Locate the cell with the specified text and output its [x, y] center coordinate. 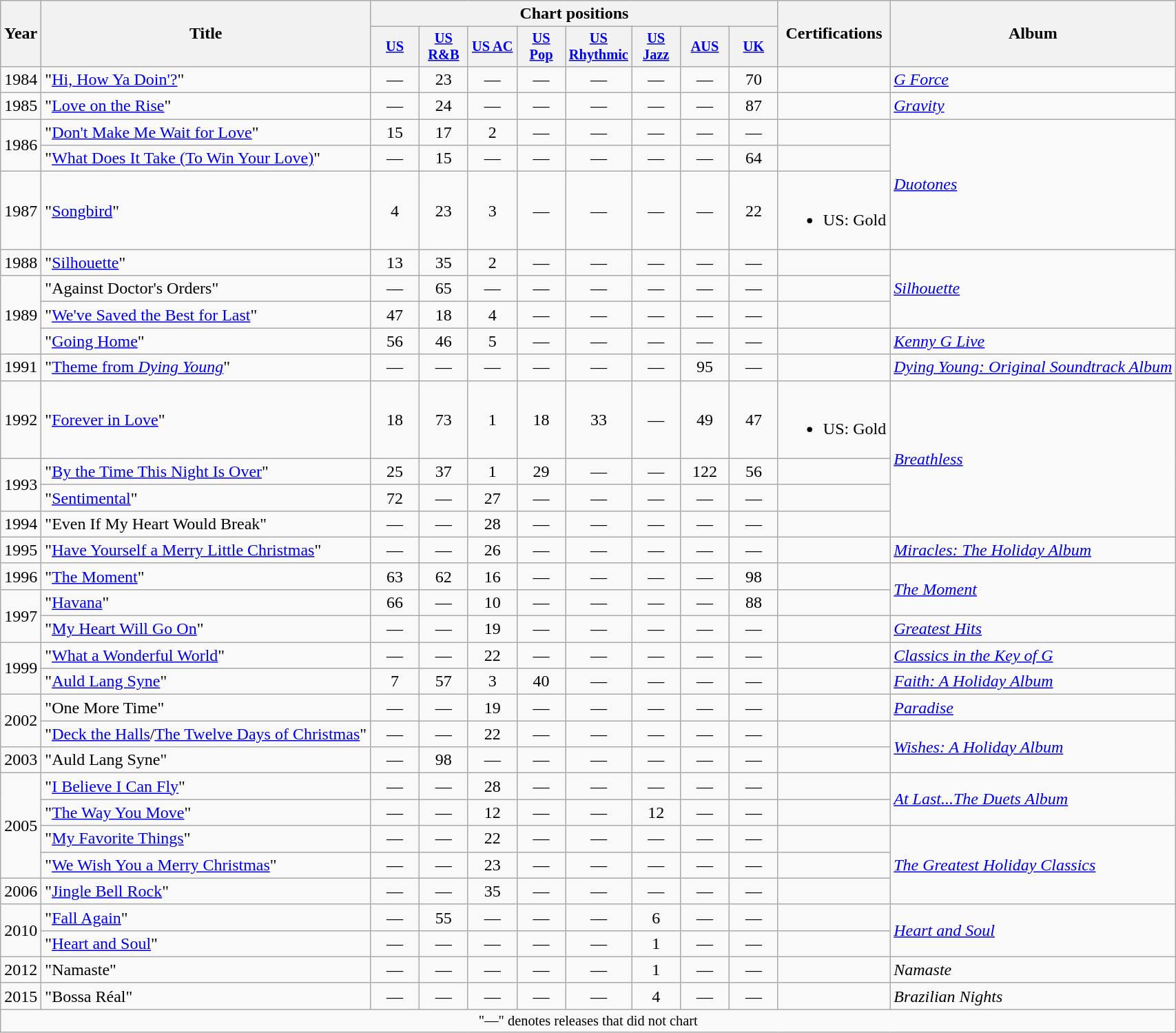
1999 [21, 668]
16 [492, 576]
73 [444, 419]
"My Favorite Things" [206, 839]
US AC [492, 47]
"What Does It Take (To Win Your Love)" [206, 158]
1995 [21, 550]
1996 [21, 576]
5 [492, 341]
Silhouette [1033, 289]
The Moment [1033, 589]
1989 [21, 315]
Title [206, 34]
"Hi, How Ya Doin'?" [206, 79]
72 [395, 498]
122 [705, 471]
Album [1033, 34]
US R&B [444, 47]
55 [444, 917]
Certifications [834, 34]
33 [599, 419]
"Don't Make Me Wait for Love" [206, 132]
46 [444, 341]
2012 [21, 970]
Breathless [1033, 459]
At Last...The Duets Album [1033, 799]
2002 [21, 721]
1994 [21, 524]
G Force [1033, 79]
"Fall Again" [206, 917]
"I Believe I Can Fly" [206, 786]
57 [444, 682]
7 [395, 682]
1991 [21, 367]
US Jazz [656, 47]
UK [754, 47]
2005 [21, 826]
"Deck the Halls/The Twelve Days of Christmas" [206, 734]
US Pop [541, 47]
2006 [21, 891]
70 [754, 79]
1992 [21, 419]
64 [754, 158]
2003 [21, 760]
24 [444, 106]
The Greatest Holiday Classics [1033, 865]
Classics in the Key of G [1033, 655]
Miracles: The Holiday Album [1033, 550]
Gravity [1033, 106]
"Even If My Heart Would Break" [206, 524]
"Namaste" [206, 970]
"Havana" [206, 602]
Heart and Soul [1033, 930]
"Have Yourself a Merry Little Christmas" [206, 550]
Chart positions [575, 14]
63 [395, 576]
6 [656, 917]
2010 [21, 930]
"Jingle Bell Rock" [206, 891]
1987 [21, 211]
"Bossa Réal" [206, 996]
37 [444, 471]
27 [492, 498]
40 [541, 682]
Brazilian Nights [1033, 996]
87 [754, 106]
29 [541, 471]
"Forever in Love" [206, 419]
US [395, 47]
"What a Wonderful World" [206, 655]
"The Way You Move" [206, 812]
26 [492, 550]
25 [395, 471]
17 [444, 132]
"Silhouette" [206, 263]
Greatest Hits [1033, 629]
"The Moment" [206, 576]
95 [705, 367]
"Going Home" [206, 341]
"Against Doctor's Orders" [206, 289]
1988 [21, 263]
Paradise [1033, 708]
Namaste [1033, 970]
1986 [21, 145]
62 [444, 576]
Dying Young: Original Soundtrack Album [1033, 367]
Faith: A Holiday Album [1033, 682]
65 [444, 289]
"Theme from Dying Young" [206, 367]
Kenny G Live [1033, 341]
1993 [21, 484]
1984 [21, 79]
"Sentimental" [206, 498]
"By the Time This Night Is Over" [206, 471]
AUS [705, 47]
Duotones [1033, 185]
88 [754, 602]
10 [492, 602]
"Love on the Rise" [206, 106]
US Rhythmic [599, 47]
1997 [21, 615]
49 [705, 419]
"We've Saved the Best for Last" [206, 315]
"We Wish You a Merry Christmas" [206, 865]
Year [21, 34]
"My Heart Will Go On" [206, 629]
1985 [21, 106]
2015 [21, 996]
66 [395, 602]
"Heart and Soul" [206, 943]
Wishes: A Holiday Album [1033, 747]
"Songbird" [206, 211]
13 [395, 263]
"—" denotes releases that did not chart [588, 1021]
"One More Time" [206, 708]
